Extract the (x, y) coordinate from the center of the cell holding the provided text.  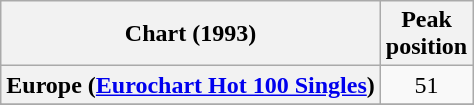
Chart (1993) (191, 34)
Peakposition (426, 34)
51 (426, 85)
Europe (Eurochart Hot 100 Singles) (191, 85)
